Output the (x, y) coordinate of the center of the cell containing the given text.  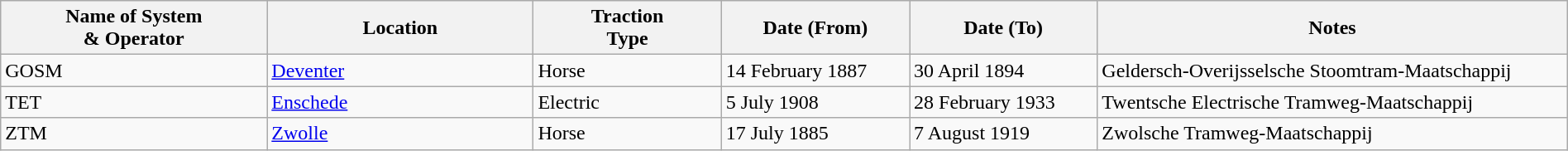
14 February 1887 (815, 71)
Name of System& Operator (134, 28)
28 February 1933 (1004, 102)
GOSM (134, 71)
Deventer (400, 71)
Enschede (400, 102)
Date (From) (815, 28)
ZTM (134, 134)
Geldersch-Overijsselsche Stoomtram-Maatschappij (1332, 71)
30 April 1894 (1004, 71)
Zwolsche Tramweg-Maatschappij (1332, 134)
5 July 1908 (815, 102)
Electric (627, 102)
17 July 1885 (815, 134)
Date (To) (1004, 28)
TET (134, 102)
Location (400, 28)
Zwolle (400, 134)
Notes (1332, 28)
Twentsche Electrische Tramweg-Maatschappij (1332, 102)
7 August 1919 (1004, 134)
TractionType (627, 28)
